Search for the cell housing the specified text and yield its (x, y) center coordinate. 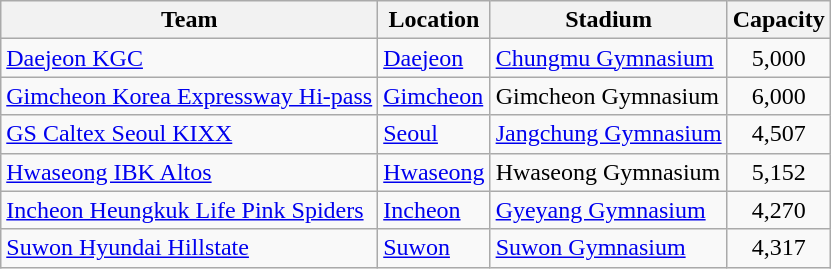
Hwaseong (434, 172)
Daejeon (434, 58)
5,000 (778, 58)
Capacity (778, 20)
4,507 (778, 134)
Gimcheon Gymnasium (608, 96)
Stadium (608, 20)
Suwon (434, 248)
Gyeyang Gymnasium (608, 210)
Jangchung Gymnasium (608, 134)
4,317 (778, 248)
6,000 (778, 96)
Hwaseong Gymnasium (608, 172)
Daejeon KGC (190, 58)
GS Caltex Seoul KIXX (190, 134)
Suwon Gymnasium (608, 248)
Suwon Hyundai Hillstate (190, 248)
Incheon Heungkuk Life Pink Spiders (190, 210)
Incheon (434, 210)
Chungmu Gymnasium (608, 58)
Team (190, 20)
Seoul (434, 134)
Gimcheon Korea Expressway Hi-pass (190, 96)
Gimcheon (434, 96)
4,270 (778, 210)
5,152 (778, 172)
Location (434, 20)
Hwaseong IBK Altos (190, 172)
